For the text-containing cell, return its midpoint in [x, y] coordinate format. 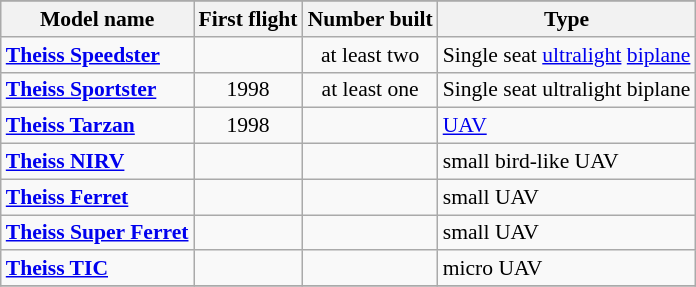
Theiss TIC [98, 269]
Number built [370, 19]
small bird-like UAV [567, 162]
Theiss Speedster [98, 55]
UAV [567, 126]
micro UAV [567, 269]
Theiss Sportster [98, 90]
Theiss Tarzan [98, 126]
Theiss NIRV [98, 162]
Theiss Ferret [98, 197]
at least two [370, 55]
Theiss Super Ferret [98, 233]
at least one [370, 90]
Type [567, 19]
First flight [248, 19]
Model name [98, 19]
